Capture the cell that displays the provided text and extract its [x, y] central coordinate. 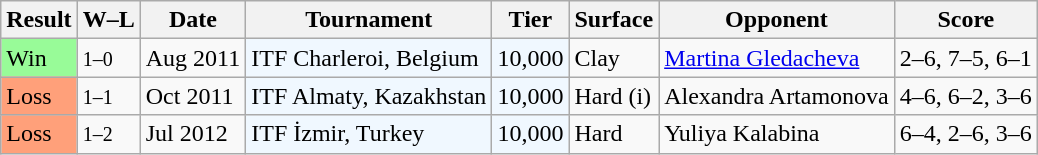
Score [966, 20]
Opponent [777, 20]
Alexandra Artamonova [777, 96]
Clay [614, 58]
6–4, 2–6, 3–6 [966, 134]
Oct 2011 [193, 96]
ITF Almaty, Kazakhstan [369, 96]
1–1 [108, 96]
Hard [614, 134]
W–L [108, 20]
Jul 2012 [193, 134]
4–6, 6–2, 3–6 [966, 96]
1–2 [108, 134]
ITF İzmir, Turkey [369, 134]
Tournament [369, 20]
Date [193, 20]
ITF Charleroi, Belgium [369, 58]
Martina Gledacheva [777, 58]
Yuliya Kalabina [777, 134]
Surface [614, 20]
Tier [530, 20]
Win [39, 58]
1–0 [108, 58]
Result [39, 20]
2–6, 7–5, 6–1 [966, 58]
Aug 2011 [193, 58]
Hard (i) [614, 96]
